From the cell containing the given text, extract its center point as (x, y) coordinate. 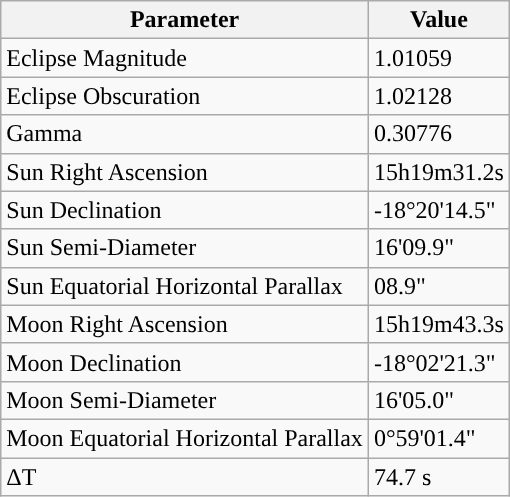
16'09.9" (438, 248)
-18°20'14.5" (438, 210)
Eclipse Obscuration (185, 96)
16'05.0" (438, 400)
1.02128 (438, 96)
Parameter (185, 20)
74.7 s (438, 477)
-18°02'21.3" (438, 362)
Moon Declination (185, 362)
Sun Right Ascension (185, 172)
Moon Right Ascension (185, 324)
08.9" (438, 286)
Eclipse Magnitude (185, 58)
0°59'01.4" (438, 438)
15h19m31.2s (438, 172)
Sun Semi-Diameter (185, 248)
Sun Equatorial Horizontal Parallax (185, 286)
15h19m43.3s (438, 324)
Gamma (185, 134)
Moon Equatorial Horizontal Parallax (185, 438)
Value (438, 20)
Moon Semi-Diameter (185, 400)
0.30776 (438, 134)
Sun Declination (185, 210)
ΔT (185, 477)
1.01059 (438, 58)
